Find where the given text appears and provide that cell's center as [X, Y] coordinate. 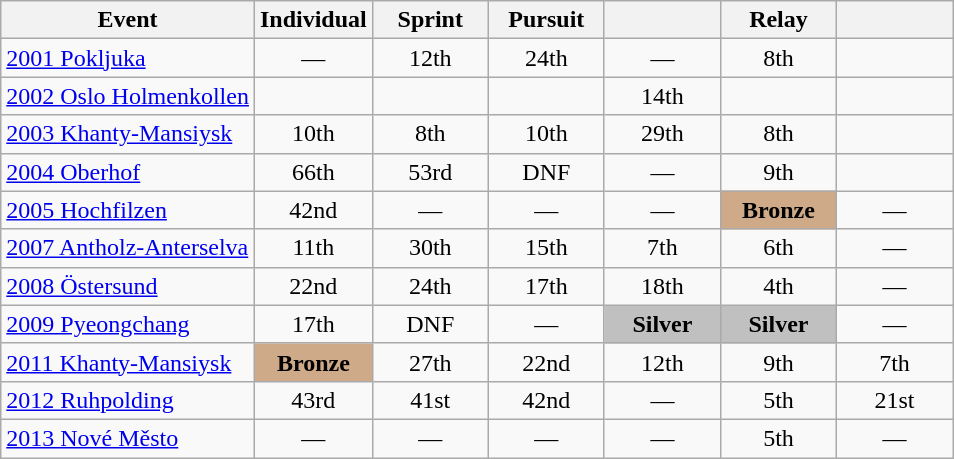
Relay [778, 20]
2004 Oberhof [128, 172]
2012 Ruhpolding [128, 400]
2007 Antholz-Anterselva [128, 248]
18th [662, 286]
2003 Khanty-Mansiysk [128, 134]
2013 Nové Město [128, 438]
Sprint [430, 20]
43rd [313, 400]
Individual [313, 20]
2002 Oslo Holmenkollen [128, 96]
2005 Hochfilzen [128, 210]
27th [430, 362]
30th [430, 248]
Event [128, 20]
2009 Pyeongchang [128, 324]
66th [313, 172]
2008 Östersund [128, 286]
2001 Pokljuka [128, 58]
4th [778, 286]
21st [895, 400]
29th [662, 134]
2011 Khanty-Mansiysk [128, 362]
14th [662, 96]
15th [546, 248]
Pursuit [546, 20]
41st [430, 400]
53rd [430, 172]
6th [778, 248]
11th [313, 248]
